Extract the [x, y] coordinate from the center of the cell holding the provided text.  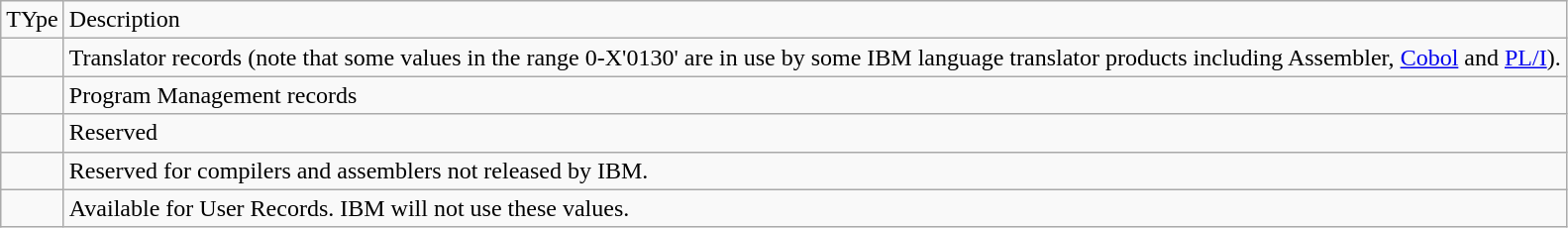
Reserved for compilers and assemblers not released by IBM. [814, 171]
TYpe [33, 20]
Description [814, 20]
Available for User Records. IBM will not use these values. [814, 208]
Reserved [814, 133]
Program Management records [814, 95]
